Provide the [X, Y] coordinate of the cell's center where the given text is located.  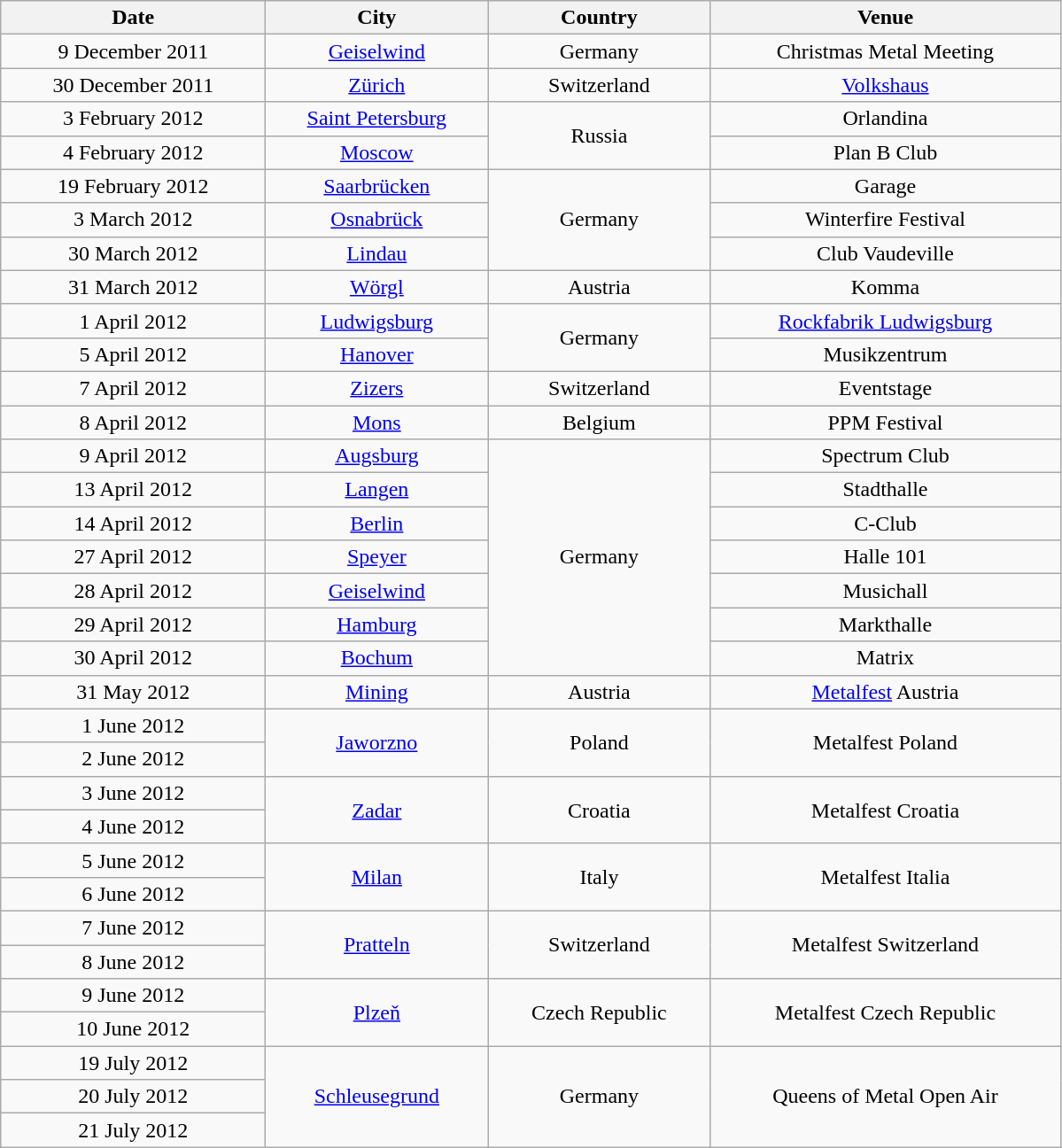
Augsburg [377, 456]
30 December 2011 [133, 85]
30 March 2012 [133, 253]
Mining [377, 692]
Hanover [377, 354]
4 June 2012 [133, 826]
Mons [377, 423]
Poland [599, 742]
21 July 2012 [133, 1130]
27 April 2012 [133, 557]
Italy [599, 877]
Club Vaudeville [886, 253]
Plan B Club [886, 152]
Osnabrück [377, 220]
Zizers [377, 388]
Venue [886, 18]
Czech Republic [599, 1012]
Milan [377, 877]
Stadthalle [886, 490]
Speyer [377, 557]
5 April 2012 [133, 354]
Zürich [377, 85]
Lindau [377, 253]
Belgium [599, 423]
29 April 2012 [133, 624]
3 March 2012 [133, 220]
Christmas Metal Meeting [886, 51]
Metalfest Italia [886, 877]
Date [133, 18]
Ludwigsburg [377, 321]
10 June 2012 [133, 1029]
Halle 101 [886, 557]
PPM Festival [886, 423]
13 April 2012 [133, 490]
Queens of Metal Open Air [886, 1097]
28 April 2012 [133, 591]
9 December 2011 [133, 51]
Metalfest Austria [886, 692]
19 July 2012 [133, 1063]
C-Club [886, 524]
Berlin [377, 524]
City [377, 18]
14 April 2012 [133, 524]
8 April 2012 [133, 423]
Winterfire Festival [886, 220]
3 June 2012 [133, 793]
Plzeň [377, 1012]
Volkshaus [886, 85]
31 May 2012 [133, 692]
Metalfest Czech Republic [886, 1012]
Matrix [886, 658]
Russia [599, 136]
Metalfest Switzerland [886, 944]
1 April 2012 [133, 321]
Komma [886, 287]
6 June 2012 [133, 894]
8 June 2012 [133, 961]
Rockfabrik Ludwigsburg [886, 321]
Country [599, 18]
20 July 2012 [133, 1097]
Bochum [377, 658]
Langen [377, 490]
Pratteln [377, 944]
Saarbrücken [377, 186]
19 February 2012 [133, 186]
Spectrum Club [886, 456]
Saint Petersburg [377, 119]
Wörgl [377, 287]
Orlandina [886, 119]
5 June 2012 [133, 860]
Garage [886, 186]
Metalfest Poland [886, 742]
31 March 2012 [133, 287]
7 June 2012 [133, 927]
4 February 2012 [133, 152]
2 June 2012 [133, 759]
30 April 2012 [133, 658]
Schleusegrund [377, 1097]
7 April 2012 [133, 388]
3 February 2012 [133, 119]
Metalfest Croatia [886, 810]
Markthalle [886, 624]
Zadar [377, 810]
Hamburg [377, 624]
Moscow [377, 152]
Eventstage [886, 388]
9 June 2012 [133, 996]
Musichall [886, 591]
Jaworzno [377, 742]
1 June 2012 [133, 725]
Croatia [599, 810]
Musikzentrum [886, 354]
9 April 2012 [133, 456]
